Extract the (X, Y) coordinate from the center of the cell holding the provided text.  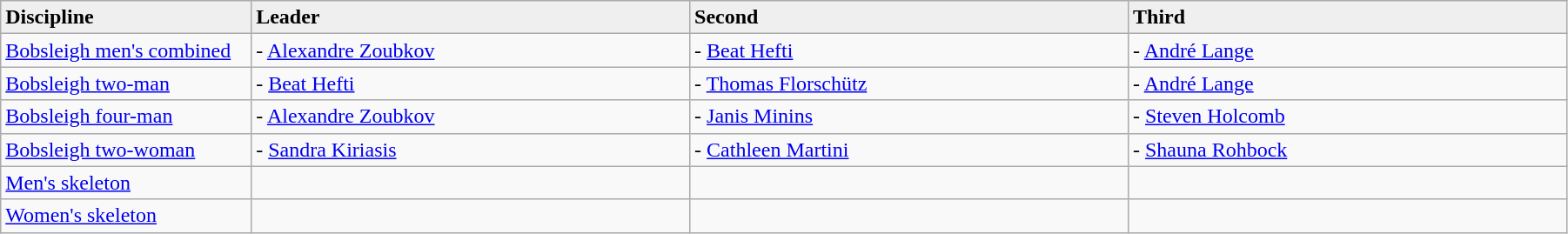
- Shauna Rohbock (1347, 150)
Women's skeleton (126, 216)
- Steven Holcomb (1347, 117)
Bobsleigh men's combined (126, 50)
- Janis Minins (909, 117)
Second (909, 17)
- Sandra Kiriasis (471, 150)
Leader (471, 17)
Discipline (126, 17)
Bobsleigh two-man (126, 84)
Third (1347, 17)
Bobsleigh four-man (126, 117)
Bobsleigh two-woman (126, 150)
Men's skeleton (126, 183)
- Thomas Florschütz (909, 84)
- Cathleen Martini (909, 150)
